For the text-containing cell, return its midpoint in (X, Y) coordinate format. 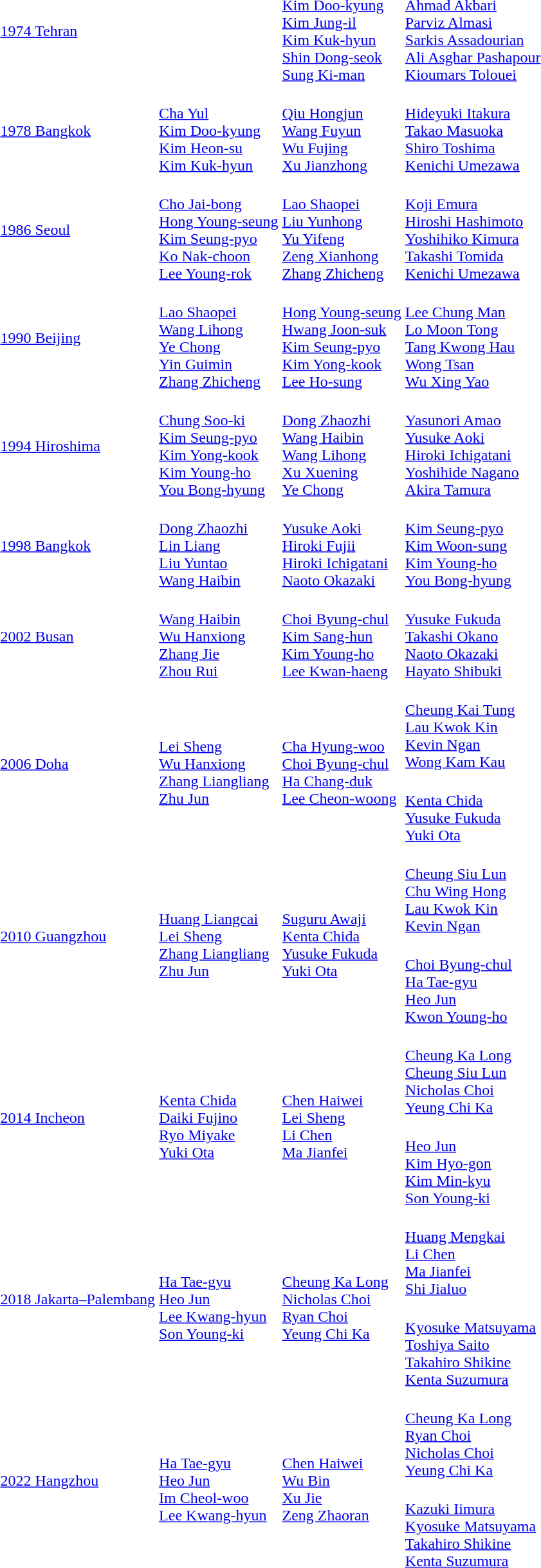
Chen HaiweiLei ShengLi ChenMa Jianfei (342, 1118)
Chung Soo-kiKim Seung-pyoKim Yong-kookKim Young-hoYou Bong-hyung (219, 447)
Kenta ChidaDaiki FujinoRyo MiyakeYuki Ota (219, 1118)
Dong ZhaozhiLin LiangLiu YuntaoWang Haibin (219, 546)
Wang HaibinWu HanxiongZhang JieZhou Rui (219, 636)
Ha Tae-gyuHeo JunLee Kwang-hyunSon Young-ki (219, 1300)
Cho Jai-bongHong Young-seungKim Seung-pyoKo Nak-choonLee Young-rok (219, 230)
Lao ShaopeiWang LihongYe ChongYin GuiminZhang Zhicheng (219, 338)
Qiu HongjunWang FuyunWu FujingXu Jianzhong (342, 131)
Huang LiangcaiLei ShengZhang LiangliangZhu Jun (219, 937)
Cheung Ka LongNicholas ChoiRyan ChoiYeung Chi Ka (342, 1300)
Dong ZhaozhiWang HaibinWang LihongXu XueningYe Chong (342, 447)
Lei ShengWu HanxiongZhang LiangliangZhu Jun (219, 764)
Yusuke AokiHiroki FujiiHiroki IchigataniNaoto Okazaki (342, 546)
Cha YulKim Doo-kyungKim Heon-suKim Kuk-hyun (219, 131)
Lao ShaopeiLiu YunhongYu YifengZeng XianhongZhang Zhicheng (342, 230)
Hong Young-seungHwang Joon-sukKim Seung-pyoKim Yong-kookLee Ho-sung (342, 338)
Suguru AwajiKenta ChidaYusuke FukudaYuki Ota (342, 937)
Choi Byung-chulKim Sang-hunKim Young-hoLee Kwan-haeng (342, 636)
Cha Hyung-wooChoi Byung-chulHa Chang-dukLee Cheon-woong (342, 764)
